For the text-containing cell, return its midpoint in [X, Y] coordinate format. 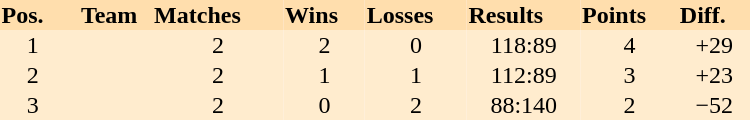
112:89 [524, 75]
Pos. [33, 15]
Diff. [714, 15]
+29 [714, 45]
Results [524, 15]
Team [110, 15]
Losses [416, 15]
Points [629, 15]
Matches [218, 15]
4 [629, 45]
+23 [714, 75]
−52 [714, 105]
Wins [325, 15]
88:140 [524, 105]
118:89 [524, 45]
